Search for the cell housing the specified text and yield its [x, y] center coordinate. 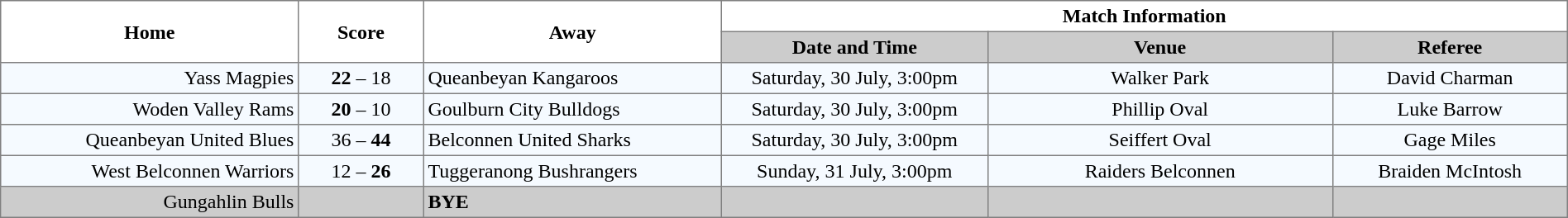
Queanbeyan Kangaroos [572, 78]
David Charman [1450, 78]
BYE [572, 202]
Yass Magpies [150, 78]
Braiden McIntosh [1450, 171]
Tuggeranong Bushrangers [572, 171]
Raiders Belconnen [1159, 171]
Woden Valley Rams [150, 109]
Queanbeyan United Blues [150, 140]
Match Information [1145, 17]
12 – 26 [361, 171]
Away [572, 31]
Goulburn City Bulldogs [572, 109]
Sunday, 31 July, 3:00pm [854, 171]
Home [150, 31]
20 – 10 [361, 109]
Luke Barrow [1450, 109]
Walker Park [1159, 78]
Date and Time [854, 47]
Phillip Oval [1159, 109]
Seiffert Oval [1159, 140]
Gungahlin Bulls [150, 202]
Gage Miles [1450, 140]
Referee [1450, 47]
Belconnen United Sharks [572, 140]
West Belconnen Warriors [150, 171]
Venue [1159, 47]
36 – 44 [361, 140]
22 – 18 [361, 78]
Score [361, 31]
